Extract the (x, y) coordinate from the center of the cell holding the provided text.  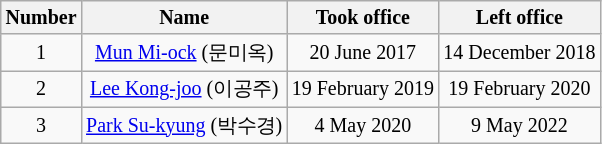
3 (42, 125)
1 (42, 53)
2 (42, 89)
Name (184, 18)
14 December 2018 (520, 53)
Number (42, 18)
20 June 2017 (363, 53)
Left office (520, 18)
9 May 2022 (520, 125)
Park Su-kyung (박수경) (184, 125)
19 February 2019 (363, 89)
Took office (363, 18)
19 February 2020 (520, 89)
Lee Kong-joo (이공주) (184, 89)
4 May 2020 (363, 125)
Mun Mi-ock (문미옥) (184, 53)
